Output the [X, Y] coordinate of the center of the cell containing the given text.  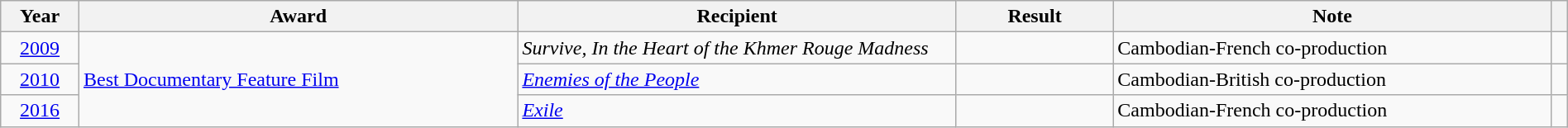
2009 [40, 48]
Note [1332, 17]
Best Documentary Feature Film [298, 79]
Result [1034, 17]
Cambodian-British co-production [1332, 79]
Exile [737, 111]
2016 [40, 111]
2010 [40, 79]
Award [298, 17]
Enemies of the People [737, 79]
Survive, In the Heart of the Khmer Rouge Madness [737, 48]
Year [40, 17]
Recipient [737, 17]
